Scan for the cell matching the given text and deliver its (X, Y) coordinate at center. 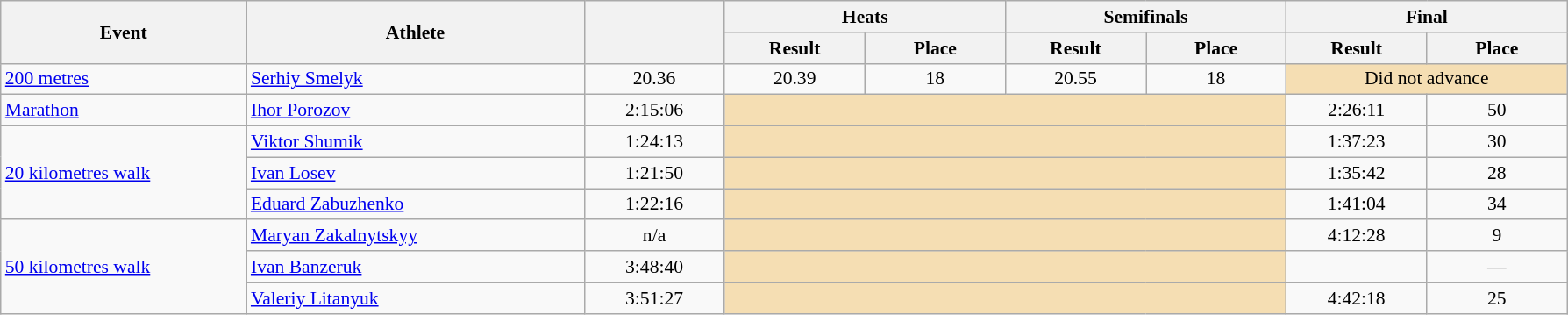
28 (1497, 173)
Semifinals (1145, 17)
2:26:11 (1357, 111)
4:42:18 (1357, 298)
Ivan Losev (416, 173)
Ivan Banzeruk (416, 267)
Maryan Zakalnytskyy (416, 236)
1:22:16 (654, 204)
20.55 (1075, 79)
20 kilometres walk (124, 174)
n/a (654, 236)
50 kilometres walk (124, 267)
20.39 (795, 79)
50 (1497, 111)
Athlete (416, 32)
20.36 (654, 79)
Final (1427, 17)
— (1497, 267)
Serhiy Smelyk (416, 79)
Valeriy Litanyuk (416, 298)
1:41:04 (1357, 204)
1:37:23 (1357, 142)
1:21:50 (654, 173)
Heats (865, 17)
Event (124, 32)
2:15:06 (654, 111)
Marathon (124, 111)
3:51:27 (654, 298)
Did not advance (1427, 79)
9 (1497, 236)
Viktor Shumik (416, 142)
Eduard Zabuzhenko (416, 204)
30 (1497, 142)
Ihor Porozov (416, 111)
34 (1497, 204)
25 (1497, 298)
3:48:40 (654, 267)
200 metres (124, 79)
1:35:42 (1357, 173)
1:24:13 (654, 142)
4:12:28 (1357, 236)
